Provide the (x, y) coordinate of the cell's center where the given text is located.  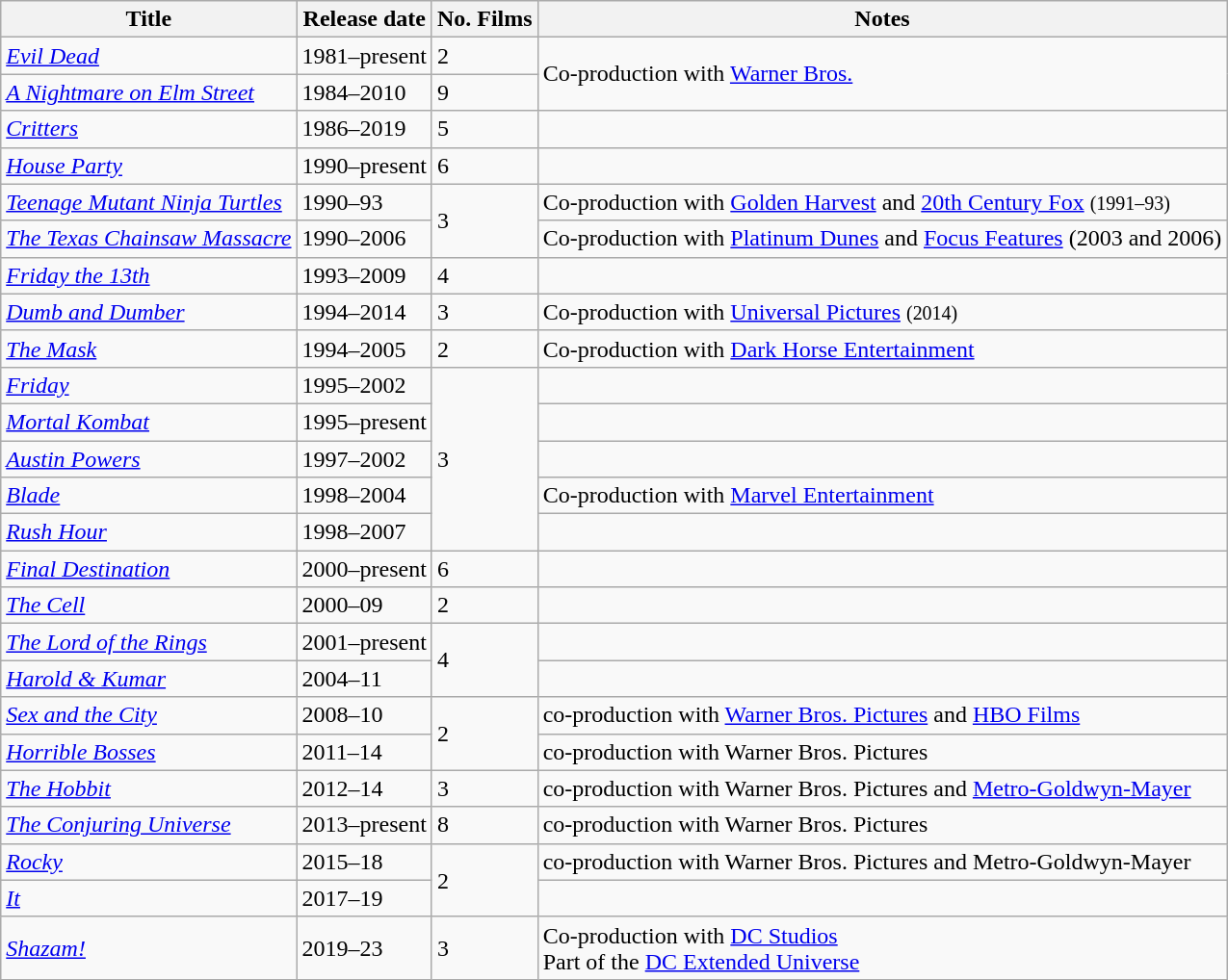
Dumb and Dumber (148, 312)
2008–10 (364, 715)
Austin Powers (148, 459)
2011–14 (364, 752)
Mortal Kombat (148, 422)
8 (484, 825)
1995–2002 (364, 385)
Co-production with Platinum Dunes and Focus Features (2003 and 2006) (882, 239)
5 (484, 129)
Rush Hour (148, 532)
1998–2004 (364, 496)
1998–2007 (364, 532)
Co-production with Warner Bros. (882, 74)
1994–2005 (364, 348)
Critters (148, 129)
It (148, 898)
1997–2002 (364, 459)
No. Films (484, 19)
Rocky (148, 862)
Co-production with Universal Pictures (2014) (882, 312)
9 (484, 92)
2000–present (364, 569)
The Texas Chainsaw Massacre (148, 239)
Release date (364, 19)
2015–18 (364, 862)
2017–19 (364, 898)
1995–present (364, 422)
Title (148, 19)
The Mask (148, 348)
The Cell (148, 606)
Evil Dead (148, 56)
Harold & Kumar (148, 679)
The Hobbit (148, 788)
1990–93 (364, 202)
Shazam! (148, 947)
Friday (148, 385)
Final Destination (148, 569)
The Lord of the Rings (148, 642)
2000–09 (364, 606)
2013–present (364, 825)
House Party (148, 166)
Co-production with Golden Harvest and 20th Century Fox (1991–93) (882, 202)
Friday the 13th (148, 275)
2019–23 (364, 947)
Co-production with Marvel Entertainment (882, 496)
Sex and the City (148, 715)
1981–present (364, 56)
2001–present (364, 642)
Teenage Mutant Ninja Turtles (148, 202)
Co-production with DC StudiosPart of the DC Extended Universe (882, 947)
Co-production with Dark Horse Entertainment (882, 348)
Notes (882, 19)
1994–2014 (364, 312)
co-production with Warner Bros. Pictures and HBO Films (882, 715)
Horrible Bosses (148, 752)
1993–2009 (364, 275)
1984–2010 (364, 92)
1990–present (364, 166)
2012–14 (364, 788)
The Conjuring Universe (148, 825)
1990–2006 (364, 239)
Blade (148, 496)
A Nightmare on Elm Street (148, 92)
2004–11 (364, 679)
1986–2019 (364, 129)
